From the cell containing the given text, extract its center point as (X, Y) coordinate. 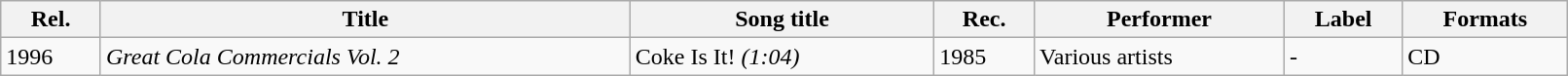
Rec. (985, 19)
Song title (783, 19)
Great Cola Commercials Vol. 2 (365, 57)
Formats (1485, 19)
Rel. (51, 19)
- (1343, 57)
Performer (1160, 19)
CD (1485, 57)
Coke Is It! (1:04) (783, 57)
1996 (51, 57)
Title (365, 19)
1985 (985, 57)
Various artists (1160, 57)
Label (1343, 19)
